Scan for the cell matching the given text and deliver its [X, Y] coordinate at center. 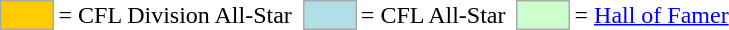
= CFL Division All-Star [175, 15]
= CFL All-Star [433, 15]
